Extract the [x, y] coordinate from the center of the cell holding the provided text.  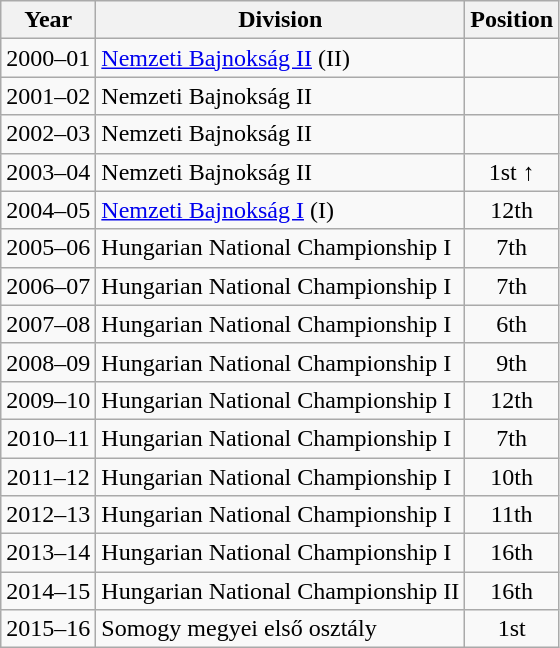
2012–13 [48, 515]
Somogy megyei első osztály [280, 629]
1st [512, 629]
2010–11 [48, 438]
Nemzeti Bajnokság I (I) [280, 210]
2002–03 [48, 134]
2015–16 [48, 629]
2005–06 [48, 248]
Hungarian National Championship II [280, 591]
2000–01 [48, 58]
Division [280, 20]
6th [512, 324]
Position [512, 20]
2007–08 [48, 324]
1st ↑ [512, 172]
2003–04 [48, 172]
10th [512, 477]
2006–07 [48, 286]
2004–05 [48, 210]
2013–14 [48, 553]
2008–09 [48, 362]
2009–10 [48, 400]
Nemzeti Bajnokság II (II) [280, 58]
9th [512, 362]
2011–12 [48, 477]
Year [48, 20]
11th [512, 515]
2001–02 [48, 96]
2014–15 [48, 591]
